Provide the (x, y) coordinate of the cell's center where the given text is located.  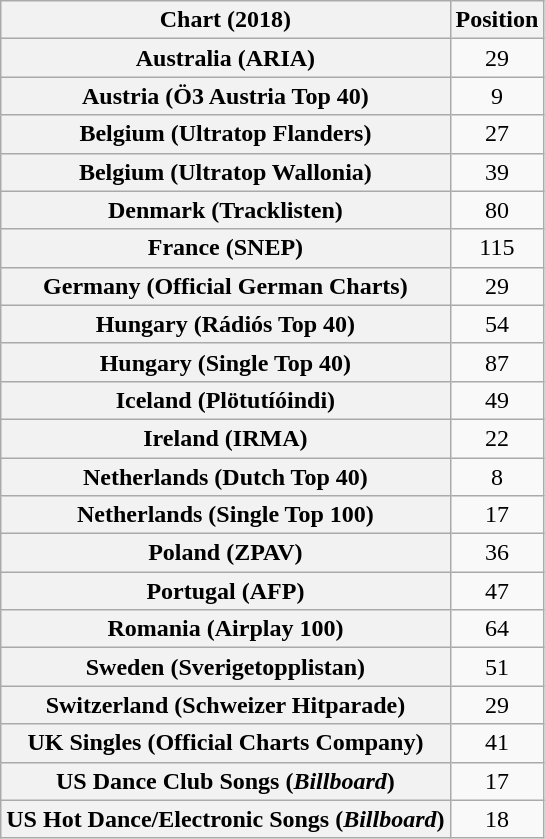
Germany (Official German Charts) (226, 286)
36 (497, 553)
Netherlands (Dutch Top 40) (226, 477)
Portugal (AFP) (226, 591)
Australia (ARIA) (226, 58)
47 (497, 591)
Romania (Airplay 100) (226, 629)
64 (497, 629)
Ireland (IRMA) (226, 438)
27 (497, 134)
115 (497, 248)
US Hot Dance/Electronic Songs (Billboard) (226, 819)
Poland (ZPAV) (226, 553)
Austria (Ö3 Austria Top 40) (226, 96)
Chart (2018) (226, 20)
22 (497, 438)
80 (497, 210)
Belgium (Ultratop Wallonia) (226, 172)
87 (497, 362)
8 (497, 477)
Sweden (Sverigetopplistan) (226, 667)
51 (497, 667)
UK Singles (Official Charts Company) (226, 743)
Hungary (Single Top 40) (226, 362)
9 (497, 96)
Belgium (Ultratop Flanders) (226, 134)
Netherlands (Single Top 100) (226, 515)
39 (497, 172)
54 (497, 324)
Switzerland (Schweizer Hitparade) (226, 705)
41 (497, 743)
France (SNEP) (226, 248)
49 (497, 400)
Hungary (Rádiós Top 40) (226, 324)
US Dance Club Songs (Billboard) (226, 781)
Iceland (Plötutíóindi) (226, 400)
Denmark (Tracklisten) (226, 210)
Position (497, 20)
18 (497, 819)
